Extract the (X, Y) coordinate from the center of the cell holding the provided text.  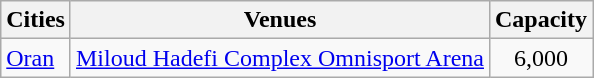
Oran (36, 58)
Miloud Hadefi Complex Omnisport Arena (280, 58)
6,000 (540, 58)
Cities (36, 20)
Venues (280, 20)
Capacity (540, 20)
